Find where the given text appears and provide that cell's center as (x, y) coordinate. 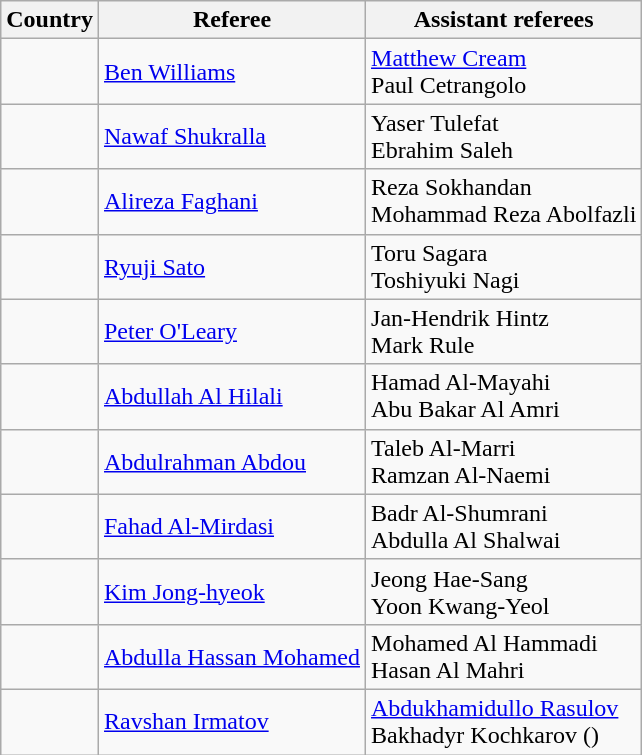
Ben Williams (232, 72)
Country (50, 20)
Alireza Faghani (232, 202)
Assistant referees (504, 20)
Abdullah Al Hilali (232, 396)
Fahad Al-Mirdasi (232, 526)
Jan-Hendrik HintzMark Rule (504, 332)
Kim Jong-hyeok (232, 592)
Matthew CreamPaul Cetrangolo (504, 72)
Hamad Al-MayahiAbu Bakar Al Amri (504, 396)
Abdulla Hassan Mohamed (232, 656)
Toru SagaraToshiyuki Nagi (504, 266)
Yaser TulefatEbrahim Saleh (504, 136)
Abdukhamidullo RasulovBakhadyr Kochkarov () (504, 722)
Taleb Al-MarriRamzan Al-Naemi (504, 462)
Ravshan Irmatov (232, 722)
Jeong Hae-SangYoon Kwang-Yeol (504, 592)
Ryuji Sato (232, 266)
Peter O'Leary (232, 332)
Badr Al-ShumraniAbdulla Al Shalwai (504, 526)
Referee (232, 20)
Mohamed Al HammadiHasan Al Mahri (504, 656)
Reza SokhandanMohammad Reza Abolfazli (504, 202)
Abdulrahman Abdou (232, 462)
Nawaf Shukralla (232, 136)
